From the cell containing the given text, extract its center point as [X, Y] coordinate. 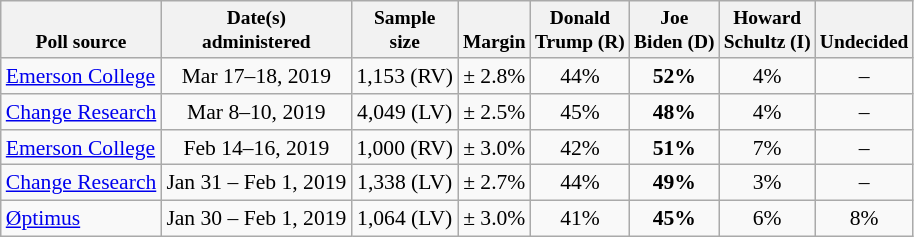
Date(s)administered [256, 30]
42% [580, 148]
1,153 (RV) [404, 76]
Mar 17–18, 2019 [256, 76]
Margin [494, 30]
8% [864, 219]
Øptimus [82, 219]
JoeBiden (D) [674, 30]
Feb 14–16, 2019 [256, 148]
Undecided [864, 30]
6% [767, 219]
3% [767, 183]
Jan 30 – Feb 1, 2019 [256, 219]
1,064 (LV) [404, 219]
48% [674, 112]
± 2.7% [494, 183]
Poll source [82, 30]
7% [767, 148]
± 2.5% [494, 112]
± 2.8% [494, 76]
52% [674, 76]
Mar 8–10, 2019 [256, 112]
51% [674, 148]
HowardSchultz (I) [767, 30]
1,000 (RV) [404, 148]
1,338 (LV) [404, 183]
Samplesize [404, 30]
49% [674, 183]
41% [580, 219]
DonaldTrump (R) [580, 30]
Jan 31 – Feb 1, 2019 [256, 183]
4,049 (LV) [404, 112]
